Return the [X, Y] coordinate for the center point of the cell that contains the specified text.  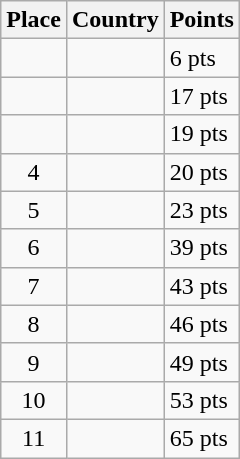
49 pts [202, 362]
8 [34, 324]
Points [202, 20]
10 [34, 400]
43 pts [202, 286]
17 pts [202, 96]
19 pts [202, 134]
23 pts [202, 210]
11 [34, 438]
9 [34, 362]
53 pts [202, 400]
65 pts [202, 438]
Place [34, 20]
6 [34, 248]
4 [34, 172]
7 [34, 286]
39 pts [202, 248]
46 pts [202, 324]
20 pts [202, 172]
Country [115, 20]
5 [34, 210]
6 pts [202, 58]
